Return [x, y] of the center of cell containing provided text 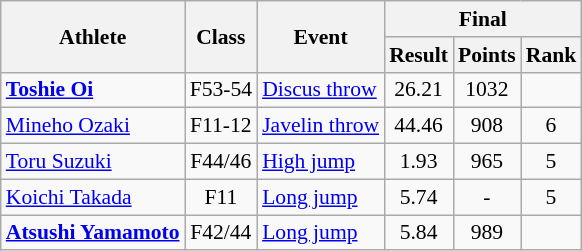
Mineho Ozaki [93, 126]
5.74 [418, 197]
Javelin throw [320, 126]
Points [487, 55]
F11 [221, 197]
Rank [552, 55]
F42/44 [221, 233]
Result [418, 55]
Koichi Takada [93, 197]
965 [487, 162]
44.46 [418, 126]
Final [482, 19]
Event [320, 36]
1032 [487, 90]
High jump [320, 162]
26.21 [418, 90]
Atsushi Yamamoto [93, 233]
F44/46 [221, 162]
5.84 [418, 233]
- [487, 197]
F11-12 [221, 126]
Toru Suzuki [93, 162]
Athlete [93, 36]
F53-54 [221, 90]
Class [221, 36]
6 [552, 126]
Toshie Oi [93, 90]
989 [487, 233]
1.93 [418, 162]
908 [487, 126]
Discus throw [320, 90]
